Output the [x, y] coordinate of the center of the cell containing the given text.  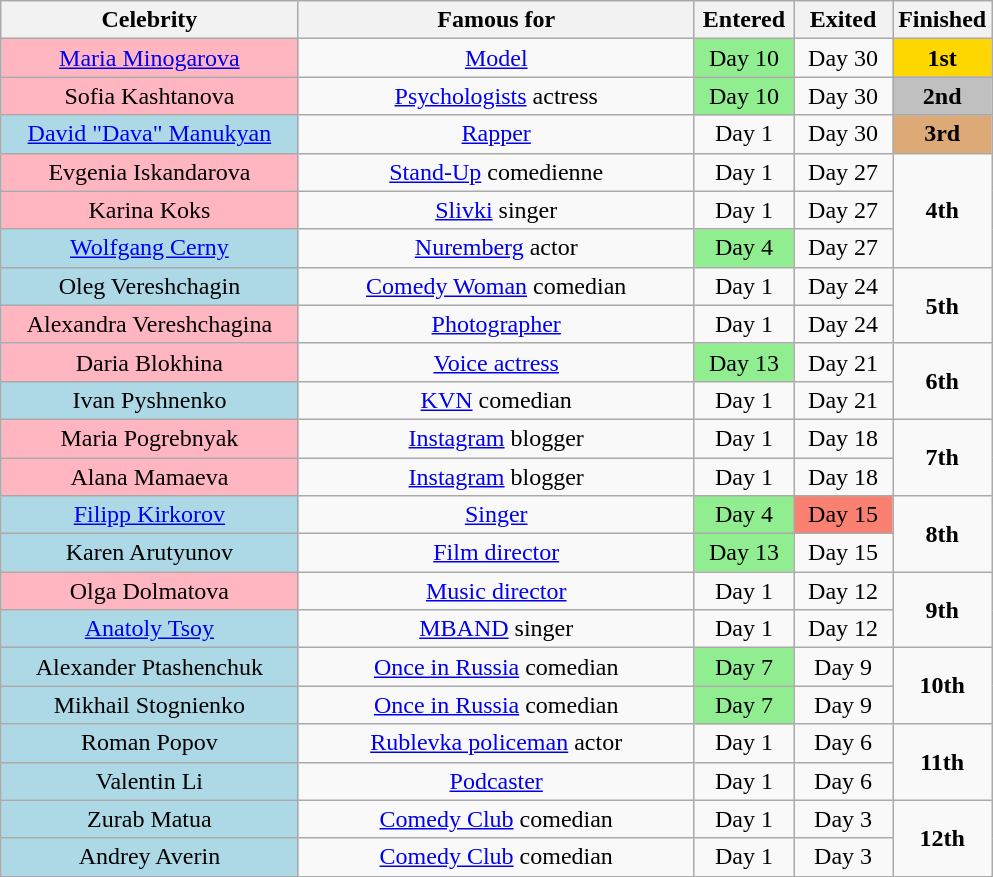
Olga Dolmatova [150, 591]
Rublevka policeman actor [496, 743]
3rd [942, 134]
KVN comedian [496, 400]
Finished [942, 20]
David "Dava" Manukyan [150, 134]
Entered [744, 20]
Alexander Ptashenchuk [150, 667]
Psychologists actress [496, 96]
Ivan Pyshnenko [150, 400]
Podcaster [496, 781]
Photographer [496, 324]
Andrey Averin [150, 857]
7th [942, 457]
Exited [844, 20]
Filipp Kirkorov [150, 515]
Music director [496, 591]
Famous for [496, 20]
Model [496, 58]
Roman Popov [150, 743]
1st [942, 58]
11th [942, 762]
Maria Minogarova [150, 58]
Voice actress [496, 362]
Daria Blokhina [150, 362]
MBAND singer [496, 629]
12th [942, 838]
Anatoly Tsoy [150, 629]
Wolfgang Cerny [150, 248]
Rapper [496, 134]
Evgenia Iskandarova [150, 172]
Slivki singer [496, 210]
Karina Koks [150, 210]
Karen Arutyunov [150, 553]
Maria Pogrebnyak [150, 438]
Zurab Matua [150, 819]
Stand-Up comedienne [496, 172]
Oleg Vereshchagin [150, 286]
6th [942, 381]
Singer [496, 515]
Valentin Li [150, 781]
2nd [942, 96]
5th [942, 305]
Film director [496, 553]
Nuremberg actor [496, 248]
Sofia Kashtanova [150, 96]
Mikhail Stognienko [150, 705]
Alexandra Vereshchagina [150, 324]
Celebrity [150, 20]
Comedy Woman comedian [496, 286]
9th [942, 610]
Alana Mamaeva [150, 477]
10th [942, 686]
8th [942, 534]
4th [942, 210]
